Scan for the cell matching the given text and deliver its (x, y) coordinate at center. 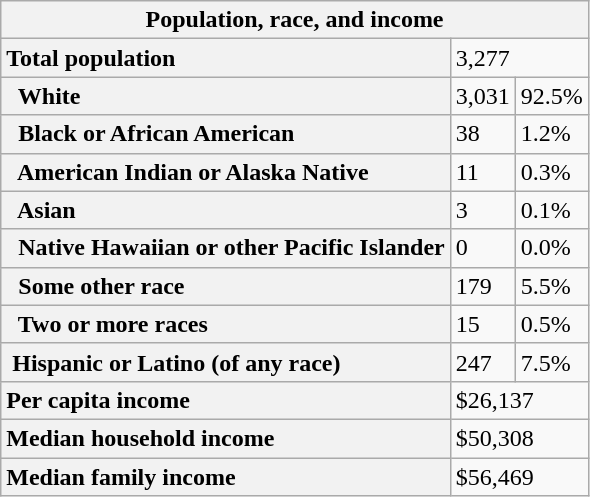
15 (482, 324)
179 (482, 286)
Native Hawaiian or other Pacific Islander (226, 248)
3,031 (482, 96)
Total population (226, 58)
92.5% (552, 96)
11 (482, 172)
Median family income (226, 477)
1.2% (552, 134)
3,277 (519, 58)
Some other race (226, 286)
American Indian or Alaska Native (226, 172)
Population, race, and income (295, 20)
Two or more races (226, 324)
0.3% (552, 172)
0.5% (552, 324)
Hispanic or Latino (of any race) (226, 362)
0.0% (552, 248)
$26,137 (519, 400)
$56,469 (519, 477)
0.1% (552, 210)
Median household income (226, 438)
0 (482, 248)
7.5% (552, 362)
White (226, 96)
$50,308 (519, 438)
5.5% (552, 286)
Black or African American (226, 134)
Asian (226, 210)
38 (482, 134)
247 (482, 362)
3 (482, 210)
Per capita income (226, 400)
